Return (x, y) of the center of cell containing provided text 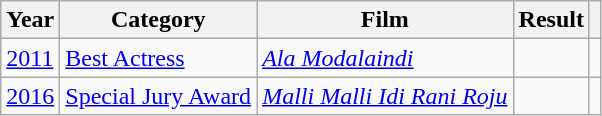
Special Jury Award (158, 96)
Result (551, 20)
Best Actress (158, 58)
2016 (30, 96)
Year (30, 20)
Film (385, 20)
Category (158, 20)
2011 (30, 58)
Ala Modalaindi (385, 58)
Malli Malli Idi Rani Roju (385, 96)
